Pinpoint the cell where the given text exists, returning its (X, Y) midpoint coordinate. 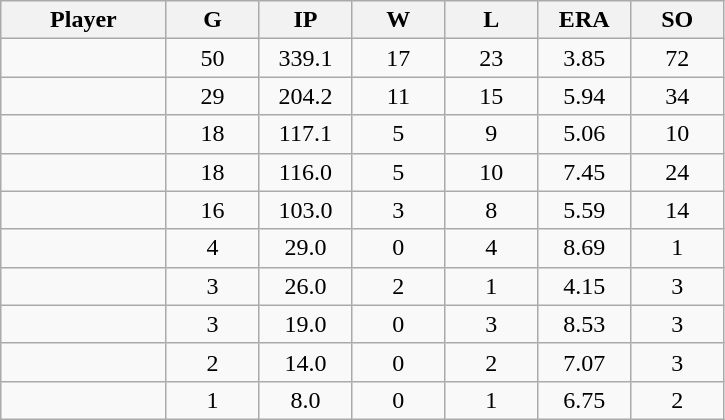
W (398, 20)
29 (212, 96)
5.94 (584, 96)
8.69 (584, 248)
15 (492, 96)
19.0 (306, 324)
Player (84, 20)
5.06 (584, 134)
8 (492, 210)
5.59 (584, 210)
116.0 (306, 172)
3.85 (584, 58)
26.0 (306, 286)
103.0 (306, 210)
SO (678, 20)
4.15 (584, 286)
G (212, 20)
117.1 (306, 134)
6.75 (584, 400)
50 (212, 58)
34 (678, 96)
IP (306, 20)
L (492, 20)
14.0 (306, 362)
8.53 (584, 324)
339.1 (306, 58)
8.0 (306, 400)
204.2 (306, 96)
11 (398, 96)
29.0 (306, 248)
17 (398, 58)
7.07 (584, 362)
23 (492, 58)
72 (678, 58)
24 (678, 172)
14 (678, 210)
ERA (584, 20)
9 (492, 134)
7.45 (584, 172)
16 (212, 210)
